Determine the [x, y] coordinate at the center of the cell enclosing the given text.  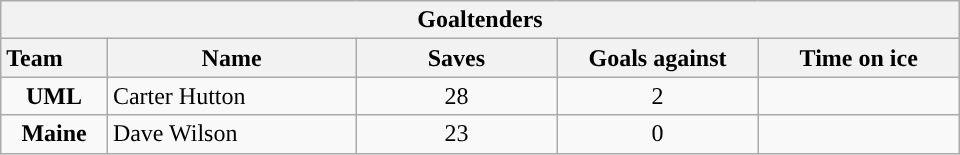
Time on ice [858, 58]
2 [658, 96]
UML [54, 96]
23 [456, 134]
Goals against [658, 58]
Name [232, 58]
Carter Hutton [232, 96]
0 [658, 134]
Goaltenders [480, 20]
Team [54, 58]
Maine [54, 134]
28 [456, 96]
Dave Wilson [232, 134]
Saves [456, 58]
